Find where the given text appears and provide that cell's center as [X, Y] coordinate. 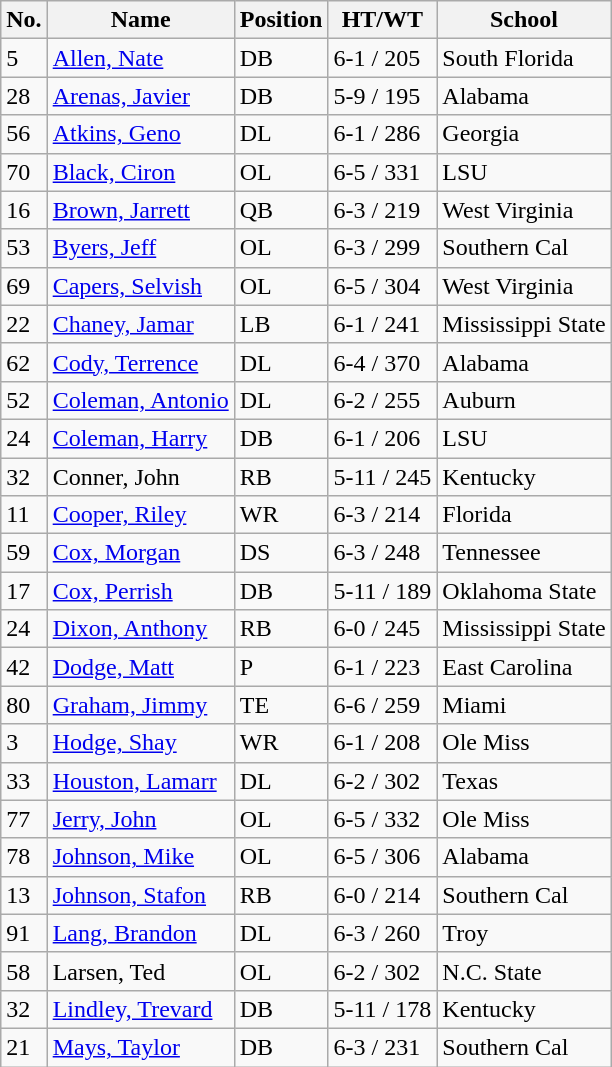
5-9 / 195 [382, 96]
6-1 / 223 [382, 667]
Brown, Jarrett [140, 210]
Name [140, 20]
17 [24, 591]
78 [24, 857]
6-5 / 332 [382, 819]
Position [281, 20]
N.C. State [524, 971]
DS [281, 553]
Allen, Nate [140, 58]
13 [24, 895]
LB [281, 324]
East Carolina [524, 667]
Johnson, Stafon [140, 895]
70 [24, 172]
Hodge, Shay [140, 743]
6-3 / 248 [382, 553]
Atkins, Geno [140, 134]
Coleman, Harry [140, 438]
16 [24, 210]
6-5 / 331 [382, 172]
QB [281, 210]
62 [24, 362]
Oklahoma State [524, 591]
Dixon, Anthony [140, 629]
Conner, John [140, 477]
Cooper, Riley [140, 515]
Johnson, Mike [140, 857]
No. [24, 20]
TE [281, 705]
3 [24, 743]
Texas [524, 781]
58 [24, 971]
77 [24, 819]
6-2 / 255 [382, 400]
6-3 / 219 [382, 210]
Dodge, Matt [140, 667]
Tennessee [524, 553]
6-1 / 286 [382, 134]
42 [24, 667]
Georgia [524, 134]
Arenas, Javier [140, 96]
Cox, Morgan [140, 553]
6-0 / 245 [382, 629]
53 [24, 248]
Auburn [524, 400]
21 [24, 1047]
5-11 / 245 [382, 477]
80 [24, 705]
Graham, Jimmy [140, 705]
Florida [524, 515]
Chaney, Jamar [140, 324]
6-1 / 206 [382, 438]
6-5 / 306 [382, 857]
69 [24, 286]
59 [24, 553]
Houston, Lamarr [140, 781]
Lang, Brandon [140, 933]
6-3 / 260 [382, 933]
Cody, Terrence [140, 362]
5-11 / 178 [382, 1009]
Byers, Jeff [140, 248]
Mays, Taylor [140, 1047]
6-3 / 299 [382, 248]
11 [24, 515]
6-1 / 241 [382, 324]
22 [24, 324]
6-3 / 231 [382, 1047]
P [281, 667]
6-3 / 214 [382, 515]
6-1 / 205 [382, 58]
School [524, 20]
6-5 / 304 [382, 286]
Lindley, Trevard [140, 1009]
5-11 / 189 [382, 591]
6-1 / 208 [382, 743]
Coleman, Antonio [140, 400]
Miami [524, 705]
33 [24, 781]
Cox, Perrish [140, 591]
Troy [524, 933]
6-0 / 214 [382, 895]
South Florida [524, 58]
HT/WT [382, 20]
Capers, Selvish [140, 286]
5 [24, 58]
Jerry, John [140, 819]
91 [24, 933]
56 [24, 134]
Black, Ciron [140, 172]
52 [24, 400]
6-4 / 370 [382, 362]
28 [24, 96]
6-6 / 259 [382, 705]
Larsen, Ted [140, 971]
